Determine the [X, Y] coordinate at the center of the cell enclosing the given text.  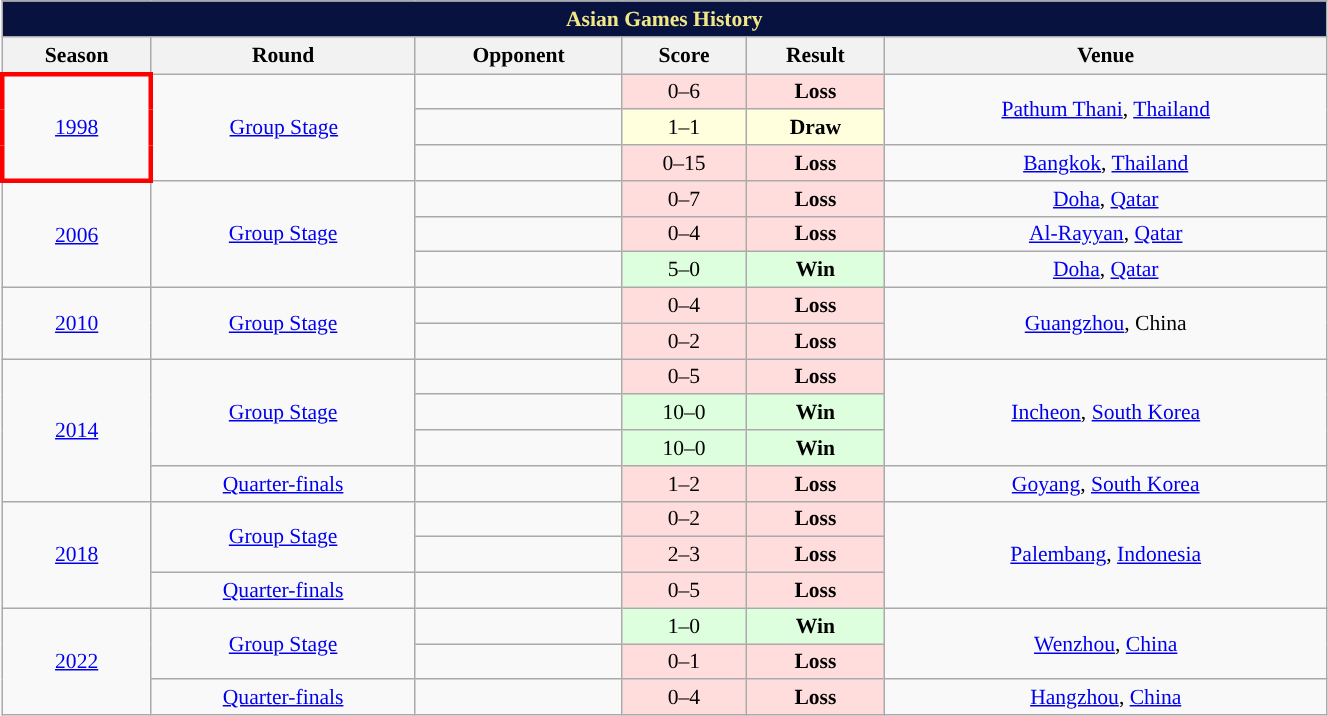
2006 [76, 234]
Pathum Thani, Thailand [1106, 110]
0–15 [684, 163]
2022 [76, 662]
Incheon, South Korea [1106, 412]
1–2 [684, 484]
2018 [76, 554]
Season [76, 56]
Goyang, South Korea [1106, 484]
2014 [76, 430]
Venue [1106, 56]
Palembang, Indonesia [1106, 554]
Draw [816, 128]
0–7 [684, 199]
Al-Rayyan, Qatar [1106, 234]
1–0 [684, 626]
Round [283, 56]
Guangzhou, China [1106, 324]
Opponent [518, 56]
Hangzhou, China [1106, 698]
Wenzhou, China [1106, 644]
2010 [76, 324]
1998 [76, 128]
1–1 [684, 128]
2–3 [684, 555]
0–6 [684, 92]
Result [816, 56]
Score [684, 56]
5–0 [684, 270]
Asian Games History [664, 19]
Bangkok, Thailand [1106, 163]
0–1 [684, 662]
